Capture the cell that displays the provided text and extract its (x, y) central coordinate. 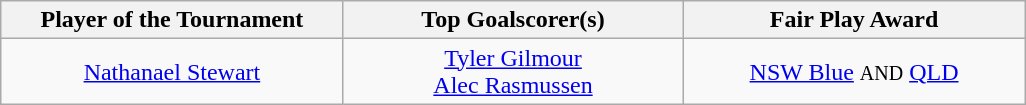
NSW Blue AND QLD (854, 72)
Top Goalscorer(s) (512, 20)
Nathanael Stewart (172, 72)
Fair Play Award (854, 20)
Player of the Tournament (172, 20)
Tyler Gilmour Alec Rasmussen (512, 72)
